From the cell containing the given text, extract its center point as (x, y) coordinate. 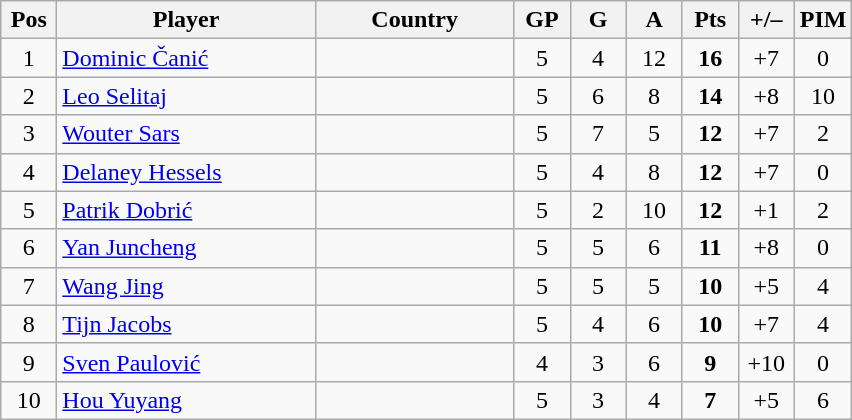
Delaney Hessels (186, 172)
PIM (823, 20)
A (654, 20)
Pts (710, 20)
11 (710, 248)
Leo Selitaj (186, 96)
14 (710, 96)
Country (414, 20)
Sven Paulović (186, 362)
GP (542, 20)
Pos (29, 20)
Patrik Dobrić (186, 210)
16 (710, 58)
+1 (766, 210)
Dominic Čanić (186, 58)
Player (186, 20)
+/– (766, 20)
+10 (766, 362)
1 (29, 58)
Yan Juncheng (186, 248)
Wouter Sars (186, 134)
Wang Jing (186, 286)
G (598, 20)
Tijn Jacobs (186, 324)
Hou Yuyang (186, 400)
